Return (x, y) of the center of cell containing provided text 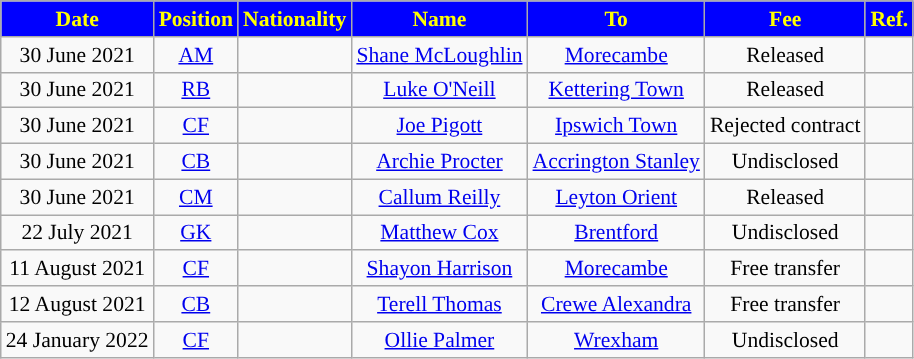
Ref. (889, 19)
GK (196, 233)
Archie Procter (439, 162)
Crewe Alexandra (616, 304)
To (616, 19)
12 August 2021 (78, 304)
Joe Pigott (439, 126)
Kettering Town (616, 90)
Leyton Orient (616, 197)
Matthew Cox (439, 233)
22 July 2021 (78, 233)
CM (196, 197)
Date (78, 19)
RB (196, 90)
AM (196, 55)
Brentford (616, 233)
Shane McLoughlin (439, 55)
Terell Thomas (439, 304)
Ollie Palmer (439, 340)
Accrington Stanley (616, 162)
Position (196, 19)
24 January 2022 (78, 340)
Callum Reilly (439, 197)
Nationality (294, 19)
Shayon Harrison (439, 269)
Ipswich Town (616, 126)
Rejected contract (786, 126)
11 August 2021 (78, 269)
Fee (786, 19)
Luke O'Neill (439, 90)
Wrexham (616, 340)
Name (439, 19)
